Identify which cell holds the provided text, then report its [X, Y] central coordinate. 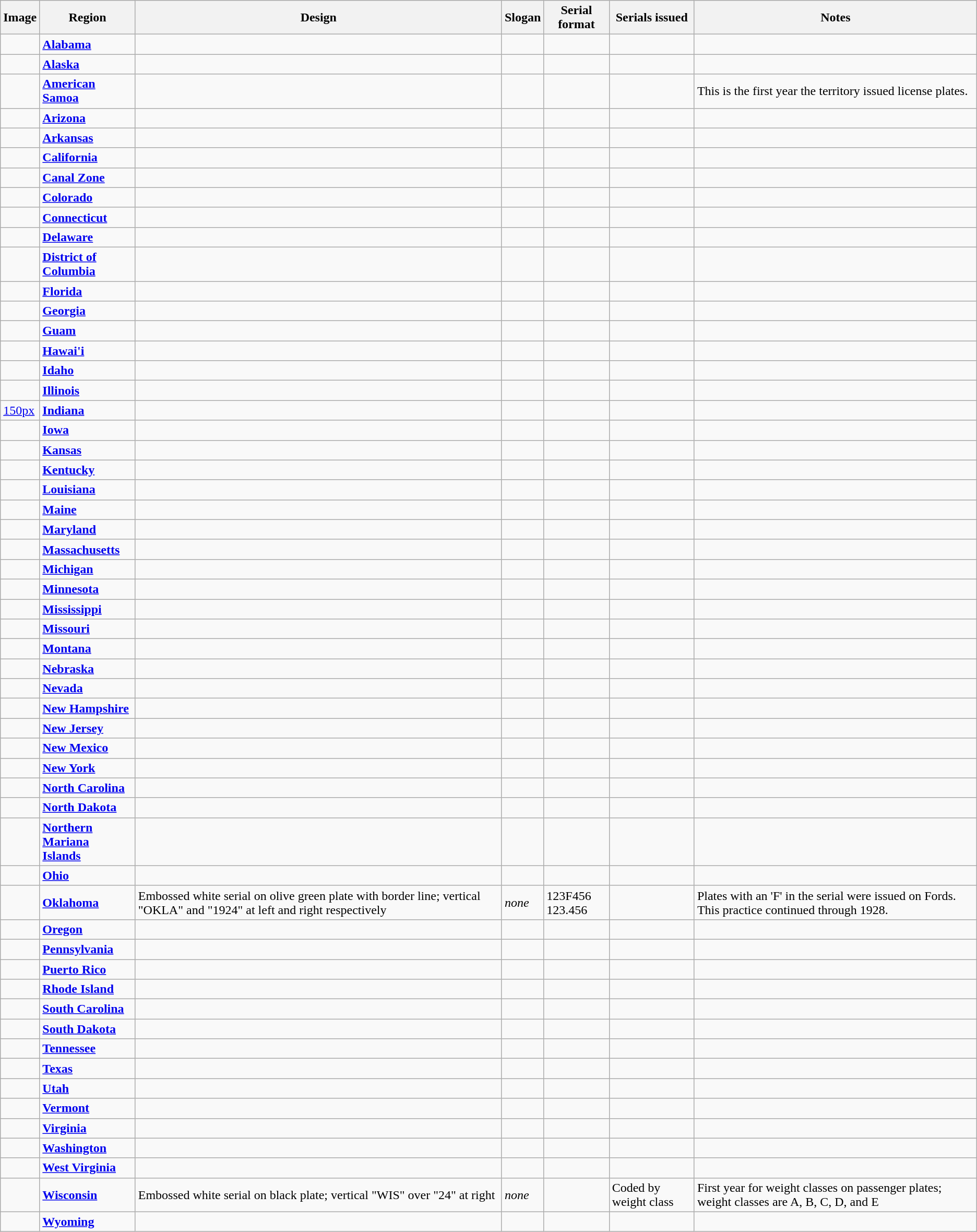
Oregon [88, 929]
Nebraska [88, 669]
Coded by weight class [651, 1194]
South Carolina [88, 1009]
First year for weight classes on passenger plates; weight classes are A, B, C, D, and E [835, 1194]
Maine [88, 510]
Rhode Island [88, 989]
District ofColumbia [88, 264]
Minnesota [88, 589]
New Mexico [88, 748]
Connecticut [88, 217]
Kansas [88, 450]
Louisiana [88, 490]
Image [20, 18]
This is the first year the territory issued license plates. [835, 91]
Alabama [88, 44]
Nevada [88, 689]
Serials issued [651, 18]
Northern Mariana Islands [88, 842]
123F456123.456 [576, 902]
Arkansas [88, 138]
New York [88, 768]
Iowa [88, 430]
Serial format [576, 18]
Slogan [522, 18]
Oklahoma [88, 902]
Design [318, 18]
Washington [88, 1148]
Tennessee [88, 1049]
Kentucky [88, 470]
Illinois [88, 390]
Colorado [88, 197]
Plates with an 'F' in the serial were issued on Fords. This practice continued through 1928. [835, 902]
New Hampshire [88, 708]
Alaska [88, 64]
Notes [835, 18]
New Jersey [88, 728]
West Virginia [88, 1168]
Virginia [88, 1128]
Embossed white serial on olive green plate with border line; vertical "OKLA" and "1924" at left and right respectively [318, 902]
North Dakota [88, 808]
Mississippi [88, 609]
Delaware [88, 237]
150px [20, 410]
Wisconsin [88, 1194]
Wyoming [88, 1222]
Indiana [88, 410]
Michigan [88, 569]
Vermont [88, 1108]
Montana [88, 649]
California [88, 158]
Texas [88, 1069]
Massachusetts [88, 549]
Arizona [88, 118]
Canal Zone [88, 177]
American Samoa [88, 91]
Puerto Rico [88, 969]
Guam [88, 331]
Georgia [88, 311]
North Carolina [88, 788]
Idaho [88, 371]
Region [88, 18]
South Dakota [88, 1029]
Hawai'i [88, 351]
Pennsylvania [88, 949]
Utah [88, 1088]
Embossed white serial on black plate; vertical "WIS" over "24" at right [318, 1194]
Florida [88, 291]
Missouri [88, 629]
Maryland [88, 529]
Ohio [88, 875]
